From the cell containing the given text, extract its center point as [x, y] coordinate. 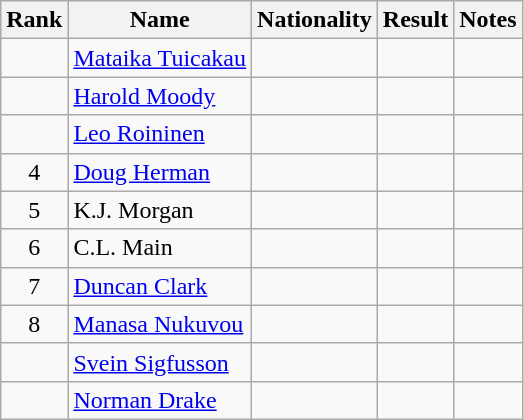
Svein Sigfusson [160, 362]
C.L. Main [160, 248]
Norman Drake [160, 400]
Notes [488, 20]
7 [34, 286]
6 [34, 248]
Nationality [315, 20]
5 [34, 210]
Result [415, 20]
Manasa Nukuvou [160, 324]
Rank [34, 20]
Harold Moody [160, 96]
Mataika Tuicakau [160, 58]
Leo Roininen [160, 134]
Name [160, 20]
K.J. Morgan [160, 210]
Duncan Clark [160, 286]
4 [34, 172]
Doug Herman [160, 172]
8 [34, 324]
